Locate the cell with the specified text and output its [x, y] center coordinate. 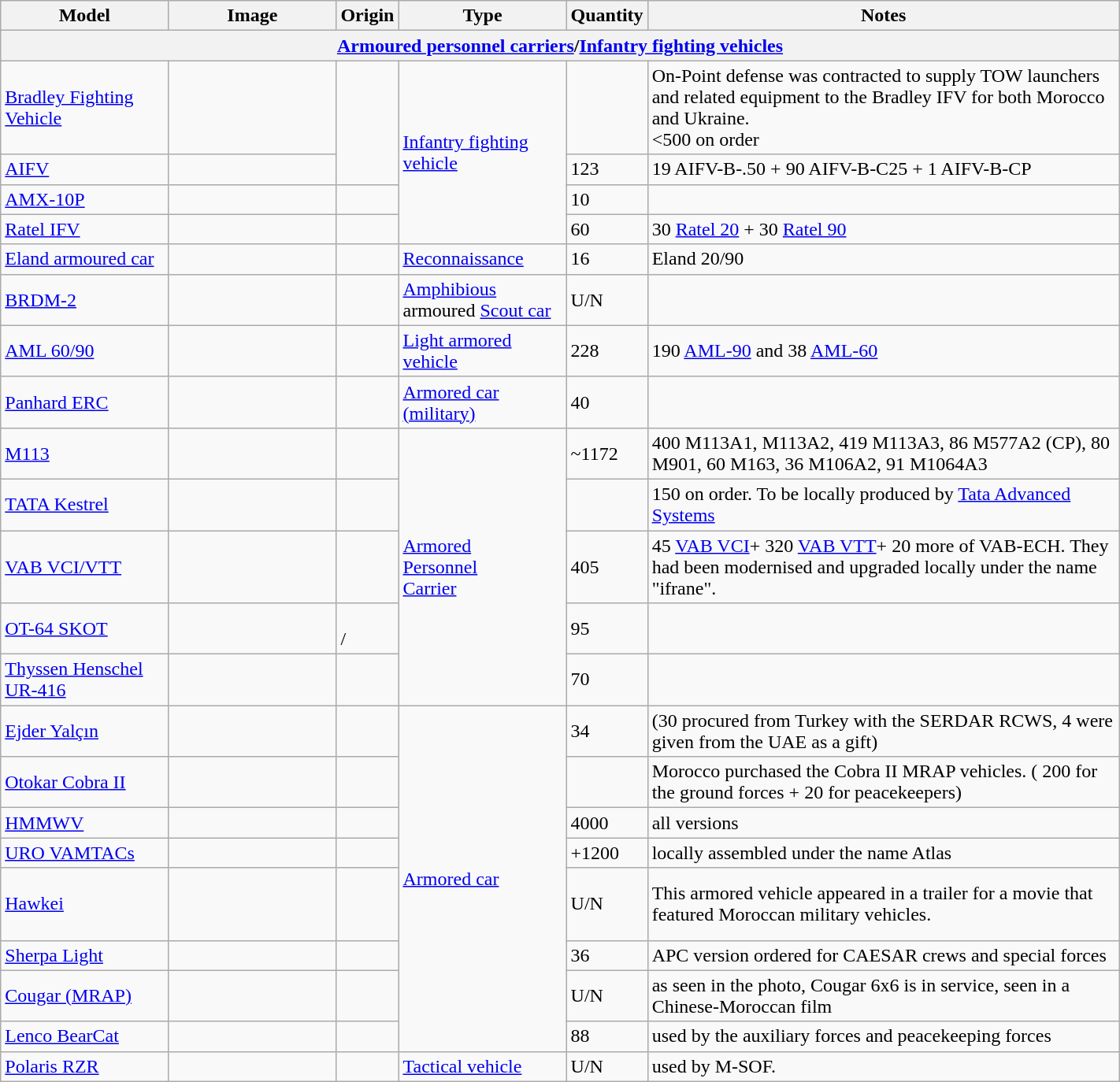
45 VAB VCI+ 320 VAB VTT+ 20 more of VAB-ECH. They had been modernised and upgraded locally under the name "ifrane". [884, 567]
Ejder Yalçın [85, 731]
VAB VCI/VTT [85, 567]
36 [606, 955]
95 [606, 628]
Otokar Cobra II [85, 783]
Infantry fighting vehicle [482, 153]
locally assembled under the name Atlas [884, 853]
Bradley Fighting Vehicle [85, 107]
Light armored vehicle [482, 351]
AMX-10P [85, 199]
Lenco BearCat [85, 1036]
Notes [884, 16]
Reconnaissance [482, 259]
all versions [884, 823]
30 Ratel 20 + 30 Ratel 90 [884, 229]
Eland 20/90 [884, 259]
Polaris RZR [85, 1066]
Image [252, 16]
Tactical vehicle [482, 1066]
Quantity [606, 16]
Armoured personnel carriers/Infantry fighting vehicles [560, 46]
40 [606, 402]
Type [482, 16]
Morocco purchased the Cobra II MRAP vehicles. ( 200 for the ground forces + 20 for peacekeepers) [884, 783]
/ [367, 628]
190 AML-90 and 38 AML-60 [884, 351]
OT-64 SKOT [85, 628]
88 [606, 1036]
used by M-SOF. [884, 1066]
60 [606, 229]
70 [606, 680]
400 M113A1, M113A2, 419 M113A3, 86 M577A2 (CP), 80 M901, 60 M163, 36 M106A2, 91 M1064A3 [884, 454]
APC version ordered for CAESAR crews and special forces [884, 955]
On-Point defense was contracted to supply TOW launchers and related equipment to the Bradley IFV for both Morocco and Ukraine.<500 on order [884, 107]
BRDM-2 [85, 299]
16 [606, 259]
+1200 [606, 853]
Hawkei [85, 904]
AML 60/90 [85, 351]
as seen in the photo, Cougar 6x6 is in service, seen in a Chinese-Moroccan film [884, 995]
AIFV [85, 169]
228 [606, 351]
Sherpa Light [85, 955]
HMMWV [85, 823]
19 AIFV-B-.50 + 90 AIFV-B-C25 + 1 AIFV-B-CP [884, 169]
ArmoredPersonnelCarrier [482, 566]
10 [606, 199]
Cougar (MRAP) [85, 995]
Model [85, 16]
(30 procured from Turkey with the SERDAR RCWS, 4 were given from the UAE as a gift) [884, 731]
150 on order. To be locally produced by Tata Advanced Systems [884, 504]
405 [606, 567]
TATA Kestrel [85, 504]
Eland armoured car [85, 259]
Armored car [482, 879]
used by the auxiliary forces and peacekeeping forces [884, 1036]
M113 [85, 454]
URO VAMTACs [85, 853]
4000 [606, 823]
123 [606, 169]
Amphibious armoured Scout car [482, 299]
34 [606, 731]
Thyssen Henschel UR-416 [85, 680]
~1172 [606, 454]
Armored car (military) [482, 402]
Ratel IFV [85, 229]
Origin [367, 16]
This armored vehicle appeared in a trailer for a movie that featured Moroccan military vehicles. [884, 904]
Panhard ERC [85, 402]
